Extract the [x, y] coordinate from the center of the cell holding the provided text.  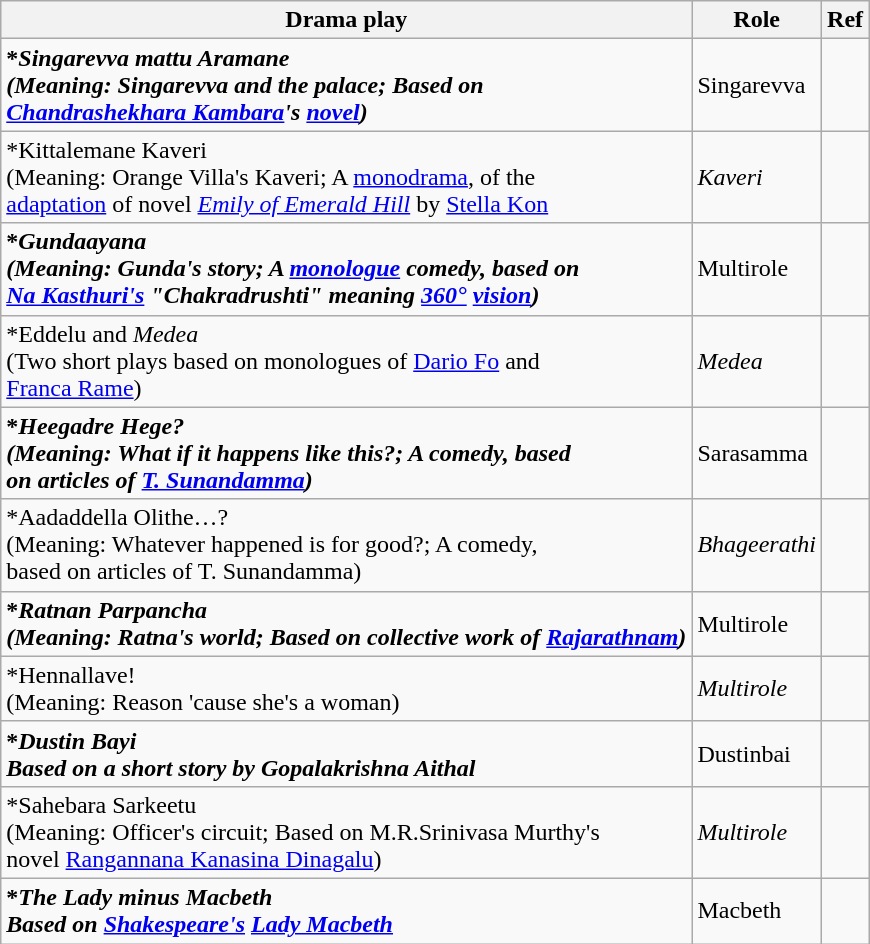
*The Lady minus Macbeth Based on Shakespeare's Lady Macbeth [346, 910]
Bhageerathi [757, 545]
*Singarevva mattu Aramane(Meaning: Singarevva and the palace; Based onChandrashekhara Kambara's novel) [346, 85]
*Kittalemane Kaveri (Meaning: Orange Villa's Kaveri; A monodrama, of theadaptation of novel Emily of Emerald Hill by Stella Kon [346, 177]
Sarasamma [757, 453]
*Heegadre Hege? (Meaning: What if it happens like this?; A comedy, based on articles of T. Sunandamma) [346, 453]
Role [757, 20]
*Eddelu and Medea (Two short plays based on monologues of Dario Fo and Franca Rame) [346, 361]
Drama play [346, 20]
Ref [846, 20]
*Sahebara Sarkeetu (Meaning: Officer's circuit; Based on M.R.Srinivasa Murthy's novel Rangannana Kanasina Dinagalu) [346, 832]
*Hennallave!(Meaning: Reason 'cause she's a woman) [346, 688]
Macbeth [757, 910]
Medea [757, 361]
Kaveri [757, 177]
*Gundaayana (Meaning: Gunda's story; A monologue comedy, based onNa Kasthuri's "Chakradrushti" meaning 360° vision) [346, 269]
*Aadaddella Olithe…? (Meaning: Whatever happened is for good?; A comedy, based on articles of T. Sunandamma) [346, 545]
*Ratnan Parpancha (Meaning: Ratna's world; Based on collective work of Rajarathnam) [346, 624]
*Dustin Bayi Based on a short story by Gopalakrishna Aithal [346, 754]
Dustinbai [757, 754]
Singarevva [757, 85]
